Extract the [X, Y] coordinate from the center of the cell holding the provided text.  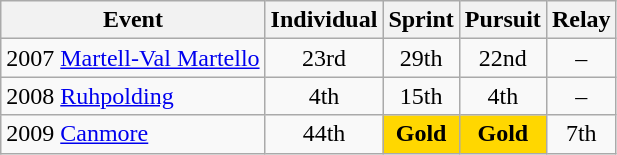
7th [581, 134]
15th [421, 96]
22nd [502, 58]
Individual [324, 20]
29th [421, 58]
Event [133, 20]
Sprint [421, 20]
Relay [581, 20]
2007 Martell-Val Martello [133, 58]
2008 Ruhpolding [133, 96]
44th [324, 134]
Pursuit [502, 20]
23rd [324, 58]
2009 Canmore [133, 134]
